Output the (X, Y) coordinate of the center of the cell containing the given text.  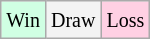
Draw (72, 20)
Loss (126, 20)
Win (24, 20)
